Determine the (x, y) coordinate at the center of the cell enclosing the given text.  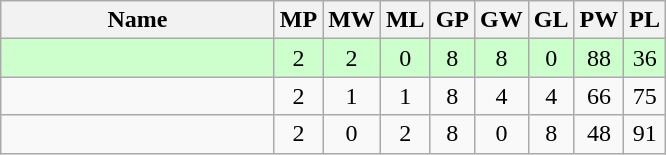
48 (599, 134)
PL (645, 20)
ML (405, 20)
GW (502, 20)
36 (645, 58)
88 (599, 58)
GL (551, 20)
Name (138, 20)
MW (352, 20)
91 (645, 134)
PW (599, 20)
GP (452, 20)
66 (599, 96)
75 (645, 96)
MP (298, 20)
